Pinpoint the cell where the given text exists, returning its (X, Y) midpoint coordinate. 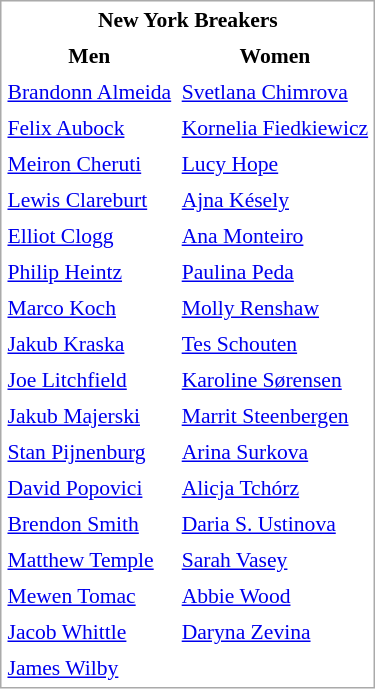
Mewen Tomac (90, 596)
New York Breakers (188, 20)
James Wilby (90, 668)
Ana Monteiro (274, 236)
David Popovici (90, 488)
Svetlana Chimrova (274, 92)
Brendon Smith (90, 524)
Daria S. Ustinova (274, 524)
Daryna Zevina (274, 632)
Lucy Hope (274, 164)
Women (274, 56)
Jakub Majerski (90, 416)
Brandonn Almeida (90, 92)
Arina Surkova (274, 452)
Alicja Tchórz (274, 488)
Elliot Clogg (90, 236)
Philip Heintz (90, 272)
Jacob Whittle (90, 632)
Joe Litchfield (90, 380)
Molly Renshaw (274, 308)
Jakub Kraska (90, 344)
Marrit Steenbergen (274, 416)
Karoline Sørensen (274, 380)
Stan Pijnenburg (90, 452)
Sarah Vasey (274, 560)
Kornelia Fiedkiewicz (274, 128)
Marco Koch (90, 308)
Tes Schouten (274, 344)
Matthew Temple (90, 560)
Ajna Késely (274, 200)
Felix Aubock (90, 128)
Meiron Cheruti (90, 164)
Men (90, 56)
Lewis Clareburt (90, 200)
Paulina Peda (274, 272)
Abbie Wood (274, 596)
